Locate the cell with the specified text and output its [X, Y] center coordinate. 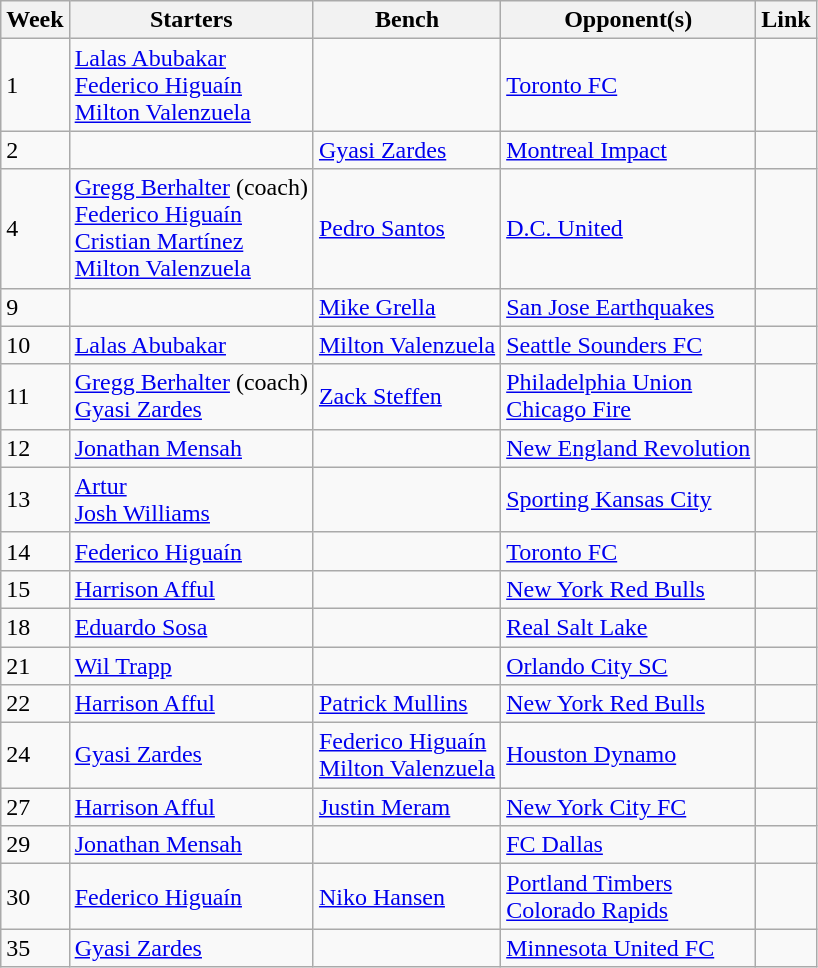
Montreal Impact [628, 150]
2 [35, 150]
10 [35, 345]
Houston Dynamo [628, 756]
FC Dallas [628, 845]
Minnesota United FC [628, 948]
D.C. United [628, 228]
11 [35, 396]
Eduardo Sosa [191, 627]
24 [35, 756]
4 [35, 228]
Bench [406, 20]
San Jose Earthquakes [628, 307]
Link [786, 20]
29 [35, 845]
9 [35, 307]
Week [35, 20]
Zack Steffen [406, 396]
Orlando City SC [628, 665]
Patrick Mullins [406, 704]
13 [35, 500]
Gregg Berhalter (coach) Gyasi Zardes [191, 396]
Wil Trapp [191, 665]
21 [35, 665]
Artur Josh Williams [191, 500]
12 [35, 448]
Federico Higuaín Milton Valenzuela [406, 756]
Real Salt Lake [628, 627]
22 [35, 704]
Opponent(s) [628, 20]
30 [35, 896]
Pedro Santos [406, 228]
Sporting Kansas City [628, 500]
35 [35, 948]
Starters [191, 20]
14 [35, 551]
Philadelphia Union Chicago Fire [628, 396]
18 [35, 627]
New England Revolution [628, 448]
Portland Timbers Colorado Rapids [628, 896]
Seattle Sounders FC [628, 345]
Milton Valenzuela [406, 345]
New York City FC [628, 807]
Lalas Abubakar [191, 345]
27 [35, 807]
Lalas Abubakar Federico Higuaín Milton Valenzuela [191, 85]
Justin Meram [406, 807]
15 [35, 589]
1 [35, 85]
Mike Grella [406, 307]
Niko Hansen [406, 896]
Gregg Berhalter (coach) Federico Higuaín Cristian Martínez Milton Valenzuela [191, 228]
